Determine the (X, Y) coordinate at the center of the cell enclosing the given text.  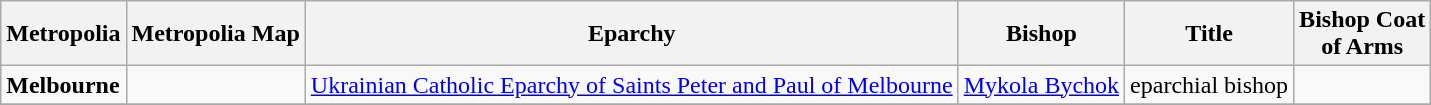
Metropolia (64, 34)
Bishop (1041, 34)
Ukrainian Catholic Eparchy of Saints Peter and Paul of Melbourne (632, 85)
Metropolia Map (216, 34)
Bishop Coatof Arms (1362, 34)
Melbourne (64, 85)
Mykola Bychok (1041, 85)
Eparchy (632, 34)
Title (1210, 34)
eparchial bishop (1210, 85)
